Scan for the cell matching the given text and deliver its (x, y) coordinate at center. 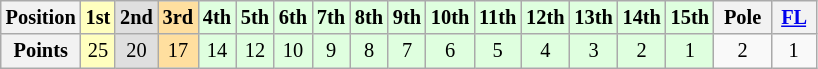
8th (369, 17)
9 (331, 51)
1st (98, 17)
13th (593, 17)
Pole (742, 17)
25 (98, 51)
12th (545, 17)
4 (545, 51)
5th (255, 17)
Position (41, 17)
2nd (136, 17)
3 (593, 51)
Points (41, 51)
17 (178, 51)
7th (331, 17)
9th (407, 17)
15th (690, 17)
5 (498, 51)
7 (407, 51)
FL (794, 17)
14 (217, 51)
11th (498, 17)
3rd (178, 17)
6th (293, 17)
8 (369, 51)
10th (450, 17)
6 (450, 51)
20 (136, 51)
10 (293, 51)
4th (217, 17)
12 (255, 51)
14th (642, 17)
